Output the (X, Y) coordinate of the center of the cell containing the given text.  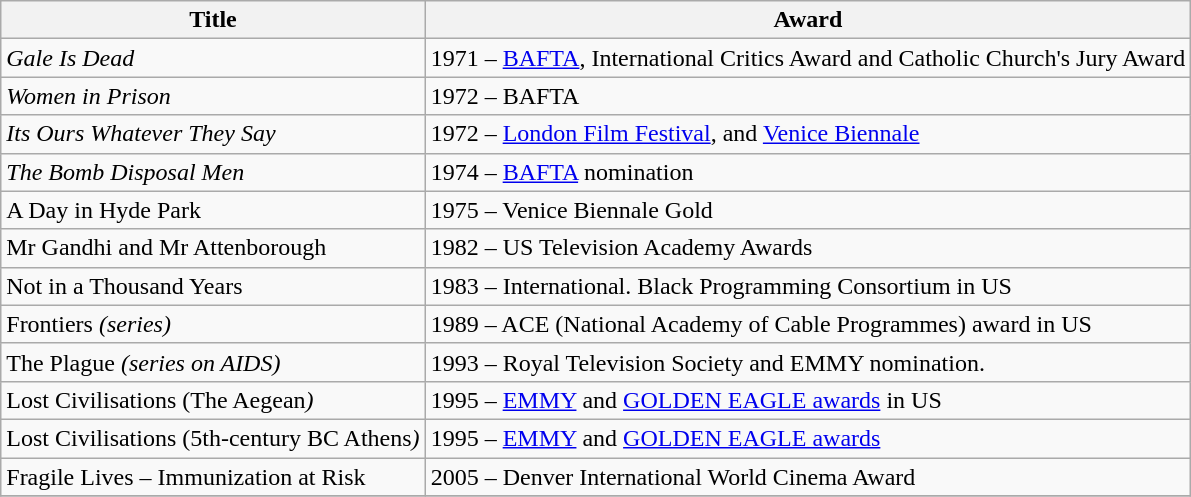
Title (213, 20)
Gale Is Dead (213, 58)
1975 – Venice Biennale Gold (808, 210)
Award (808, 20)
1995 – EMMY and GOLDEN EAGLE awards (808, 438)
Not in a Thousand Years (213, 286)
1995 – EMMY and GOLDEN EAGLE awards in US (808, 400)
Fragile Lives – Immunization at Risk (213, 477)
1972 – London Film Festival, and Venice Biennale (808, 134)
2005 – Denver International World Cinema Award (808, 477)
1993 – Royal Television Society and EMMY nomination. (808, 362)
Lost Civilisations (5th-century BC Athens) (213, 438)
Women in Prison (213, 96)
The Bomb Disposal Men (213, 172)
1971 – BAFTA, International Critics Award and Catholic Church's Jury Award (808, 58)
Frontiers (series) (213, 324)
A Day in Hyde Park (213, 210)
The Plague (series on AIDS) (213, 362)
1972 – BAFTA (808, 96)
Lost Civilisations (The Aegean) (213, 400)
Mr Gandhi and Mr Attenborough (213, 248)
1974 – BAFTA nomination (808, 172)
Its Ours Whatever They Say (213, 134)
1982 – US Television Academy Awards (808, 248)
1983 – International. Black Programming Consortium in US (808, 286)
1989 – ACE (National Academy of Cable Programmes) award in US (808, 324)
